Detect which cell encompasses the target text, then output its [x, y] center coordinate. 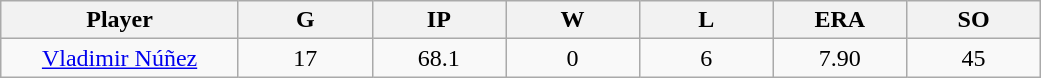
W [573, 20]
Player [120, 20]
IP [439, 20]
G [305, 20]
7.90 [840, 58]
17 [305, 58]
Vladimir Núñez [120, 58]
68.1 [439, 58]
6 [706, 58]
SO [974, 20]
ERA [840, 20]
45 [974, 58]
0 [573, 58]
L [706, 20]
